Output the (X, Y) coordinate of the center of the cell containing the given text.  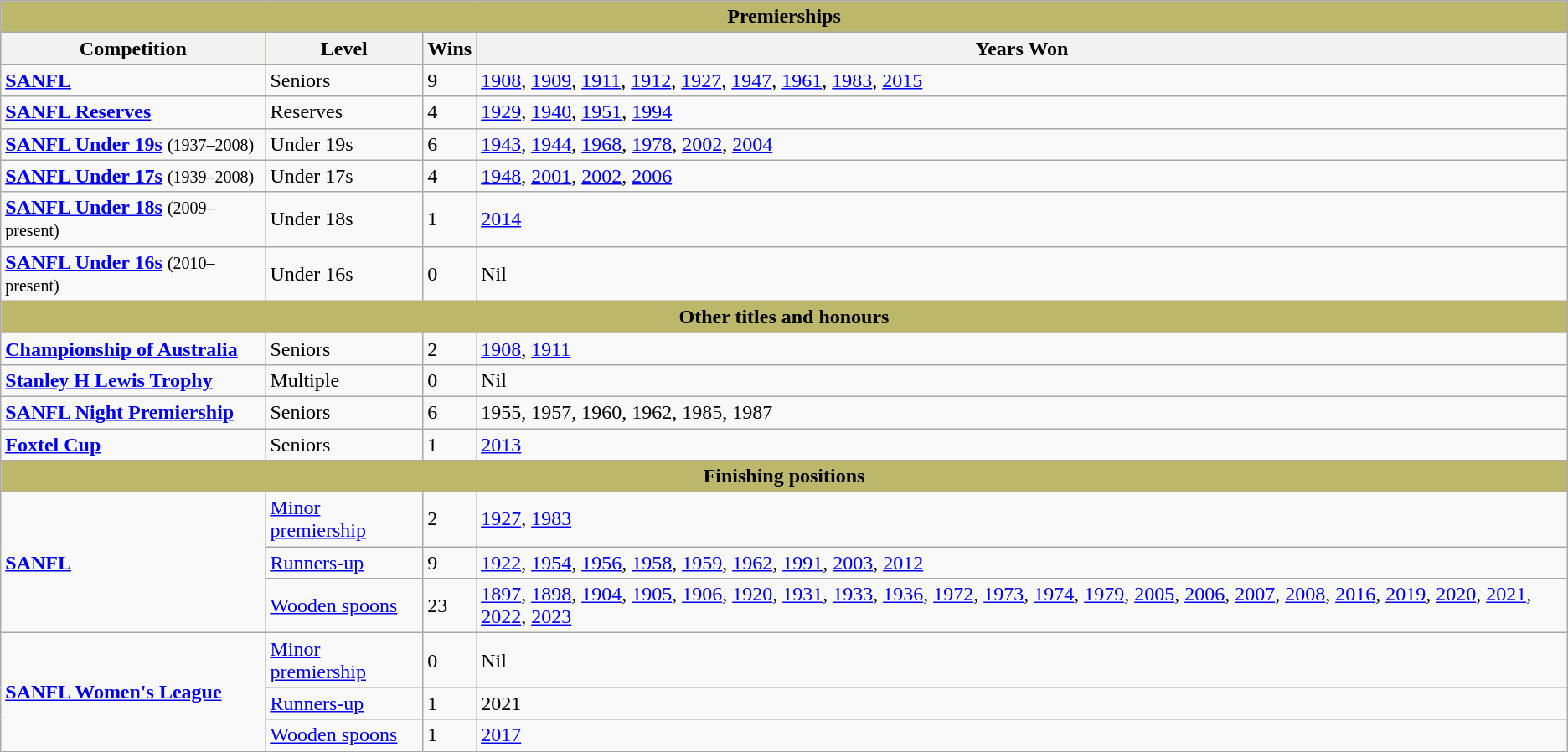
Wins (450, 49)
1897, 1898, 1904, 1905, 1906, 1920, 1931, 1933, 1936, 1972, 1973, 1974, 1979, 2005, 2006, 2007, 2008, 2016, 2019, 2020, 2021, 2022, 2023 (1022, 606)
Under 19s (344, 144)
Finishing positions (784, 476)
1908, 1911 (1022, 348)
SANFL Reserves (133, 112)
1927, 1983 (1022, 519)
Championship of Australia (133, 348)
Multiple (344, 380)
SANFL Under 16s (2010–present) (133, 273)
SANFL Under 19s (1937–2008) (133, 144)
Under 16s (344, 273)
SANFL Under 17s (1939–2008) (133, 176)
Under 18s (344, 219)
Foxtel Cup (133, 445)
1955, 1957, 1960, 1962, 1985, 1987 (1022, 412)
1922, 1954, 1956, 1958, 1959, 1962, 1991, 2003, 2012 (1022, 563)
Reserves (344, 112)
1943, 1944, 1968, 1978, 2002, 2004 (1022, 144)
Other titles and honours (784, 317)
Years Won (1022, 49)
2017 (1022, 735)
Competition (133, 49)
Under 17s (344, 176)
2014 (1022, 219)
23 (450, 606)
SANFL Under 18s (2009–present) (133, 219)
SANFL Women's League (133, 692)
Stanley H Lewis Trophy (133, 380)
1929, 1940, 1951, 1994 (1022, 112)
Premierships (784, 17)
2013 (1022, 445)
SANFL Night Premiership (133, 412)
1948, 2001, 2002, 2006 (1022, 176)
1908, 1909, 1911, 1912, 1927, 1947, 1961, 1983, 2015 (1022, 80)
Level (344, 49)
2021 (1022, 703)
